Scan for the cell matching the given text and deliver its (x, y) coordinate at center. 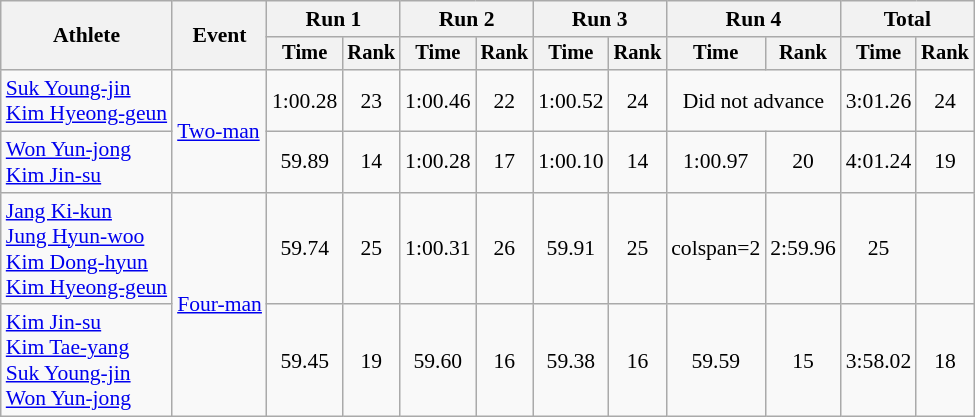
Four-man (220, 305)
Event (220, 36)
Run 2 (466, 19)
Athlete (86, 36)
3:01.26 (878, 100)
18 (945, 361)
2:59.96 (802, 249)
Run 4 (754, 19)
59.38 (570, 361)
17 (505, 162)
Won Yun-jongKim Jin-su (86, 162)
1:00.31 (438, 249)
Did not advance (754, 100)
59.91 (570, 249)
15 (802, 361)
1:00.46 (438, 100)
22 (505, 100)
26 (505, 249)
Run 3 (600, 19)
1:00.52 (570, 100)
59.45 (304, 361)
3:58.02 (878, 361)
Kim Jin-suKim Tae-yangSuk Young-jinWon Yun-jong (86, 361)
Total (908, 19)
Jang Ki-kunJung Hyun-wooKim Dong-hyunKim Hyeong-geun (86, 249)
Two-man (220, 131)
59.74 (304, 249)
59.89 (304, 162)
1:00.97 (716, 162)
Run 1 (334, 19)
1:00.10 (570, 162)
colspan=2 (716, 249)
20 (802, 162)
59.60 (438, 361)
59.59 (716, 361)
23 (371, 100)
4:01.24 (878, 162)
Suk Young-jinKim Hyeong-geun (86, 100)
